From the cell containing the given text, extract its center point as (x, y) coordinate. 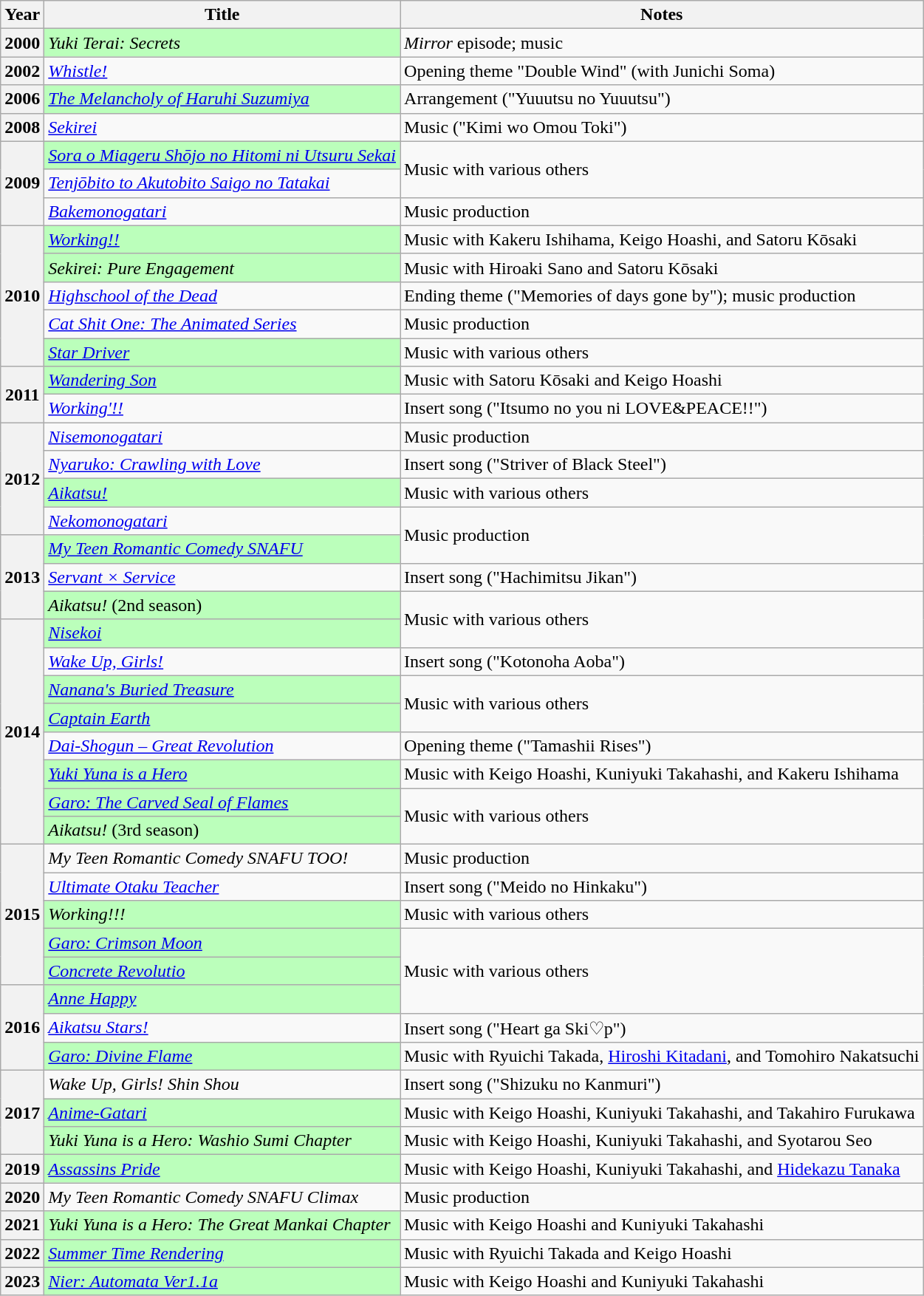
Insert song ("Striver of Black Steel") (662, 465)
Anime-Gatari (222, 1113)
Aikatsu! (3rd season) (222, 831)
Opening theme "Double Wind" (with Junichi Soma) (662, 71)
Working'!! (222, 409)
Mirror episode; music (662, 43)
Music with Kakeru Ishihama, Keigo Hoashi, and Satoru Kōsaki (662, 239)
2022 (22, 1253)
Arrangement ("Yuuutsu no Yuuutsu") (662, 99)
Star Driver (222, 352)
Yuki Yuna is a Hero: The Great Mankai Chapter (222, 1225)
Yuki Terai: Secrets (222, 43)
2020 (22, 1197)
2010 (22, 296)
Insert song ("Heart ga Ski♡p") (662, 1028)
Ending theme ("Memories of days gone by"); music production (662, 296)
Yuki Yuna is a Hero (222, 774)
Aikatsu! (2nd season) (222, 605)
Summer Time Rendering (222, 1253)
2023 (22, 1281)
Garo: Divine Flame (222, 1057)
My Teen Romantic Comedy SNAFU (222, 549)
Garo: The Carved Seal of Flames (222, 802)
Music with Keigo Hoashi, Kuniyuki Takahashi, and Hidekazu Tanaka (662, 1169)
Music with Hiroaki Sano and Satoru Kōsaki (662, 267)
Sora o Miageru Shōjo no Hitomi ni Utsuru Sekai (222, 155)
2021 (22, 1225)
Insert song ("Hachimitsu Jikan") (662, 577)
Working!! (222, 239)
Music with Ryuichi Takada, Hiroshi Kitadani, and Tomohiro Nakatsuchi (662, 1057)
2002 (22, 71)
Music with Satoru Kōsaki and Keigo Hoashi (662, 381)
Year (22, 15)
Anne Happy (222, 999)
2011 (22, 395)
2009 (22, 183)
2012 (22, 479)
Sekirei (222, 127)
Music with Keigo Hoashi, Kuniyuki Takahashi, and Takahiro Furukawa (662, 1113)
Wandering Son (222, 381)
2008 (22, 127)
Insert song ("Meido no Hinkaku") (662, 887)
2019 (22, 1169)
Nisekoi (222, 633)
Notes (662, 15)
Assassins Pride (222, 1169)
Wake Up, Girls! (222, 661)
Yuki Yuna is a Hero: Washio Sumi Chapter (222, 1141)
Aikatsu Stars! (222, 1028)
Music with Keigo Hoashi, Kuniyuki Takahashi, and Kakeru Ishihama (662, 774)
2016 (22, 1028)
2017 (22, 1113)
Nekomonogatari (222, 521)
Captain Earth (222, 717)
Wake Up, Girls! Shin Shou (222, 1085)
Insert song ("Kotonoha Aoba") (662, 661)
My Teen Romantic Comedy SNAFU Climax (222, 1197)
Nyaruko: Crawling with Love (222, 465)
2013 (22, 577)
Working!!! (222, 915)
Title (222, 15)
Garo: Crimson Moon (222, 943)
Nisemonogatari (222, 437)
Nanana's Buried Treasure (222, 689)
2015 (22, 915)
Tenjōbito to Akutobito Saigo no Tatakai (222, 183)
Opening theme ("Tamashii Rises") (662, 746)
Whistle! (222, 71)
Highschool of the Dead (222, 296)
The Melancholy of Haruhi Suzumiya (222, 99)
Insert song ("Shizuku no Kanmuri") (662, 1085)
Servant × Service (222, 577)
2014 (22, 731)
2000 (22, 43)
Concrete Revolutio (222, 971)
Bakemonogatari (222, 211)
Aikatsu! (222, 493)
Insert song ("Itsumo no you ni LOVE&PEACE!!") (662, 409)
Nier: Automata Ver1.1a (222, 1281)
My Teen Romantic Comedy SNAFU TOO! (222, 859)
Ultimate Otaku Teacher (222, 887)
Music with Ryuichi Takada and Keigo Hoashi (662, 1253)
Sekirei: Pure Engagement (222, 267)
Dai-Shogun – Great Revolution (222, 746)
Cat Shit One: The Animated Series (222, 324)
Music with Keigo Hoashi, Kuniyuki Takahashi, and Syotarou Seo (662, 1141)
2006 (22, 99)
Music ("Kimi wo Omou Toki") (662, 127)
